Locate the cell with the specified text and output its [x, y] center coordinate. 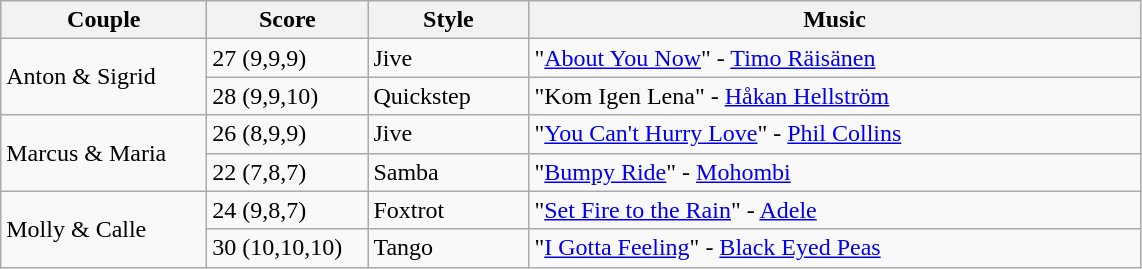
Tango [448, 248]
Foxtrot [448, 210]
27 (9,9,9) [288, 58]
Samba [448, 172]
"I Gotta Feeling" - Black Eyed Peas [834, 248]
"About You Now" - Timo Räisänen [834, 58]
"Set Fire to the Rain" - Adele [834, 210]
24 (9,8,7) [288, 210]
Couple [104, 20]
30 (10,10,10) [288, 248]
Anton & Sigrid [104, 77]
Music [834, 20]
"You Can't Hurry Love" - Phil Collins [834, 134]
Marcus & Maria [104, 153]
22 (7,8,7) [288, 172]
"Bumpy Ride" - Mohombi [834, 172]
26 (8,9,9) [288, 134]
28 (9,9,10) [288, 96]
Style [448, 20]
Molly & Calle [104, 229]
"Kom Igen Lena" - Håkan Hellström [834, 96]
Score [288, 20]
Quickstep [448, 96]
